Pinpoint the cell where the given text exists, returning its (x, y) midpoint coordinate. 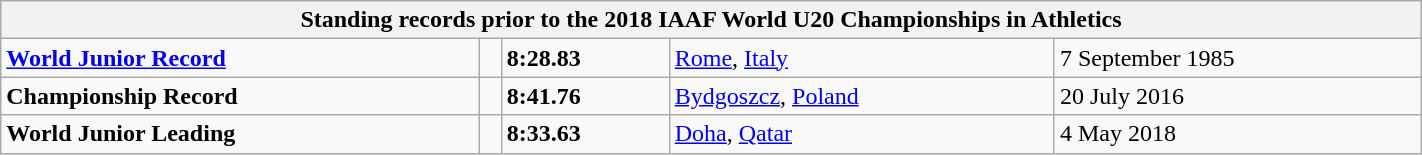
Doha, Qatar (862, 134)
World Junior Record (240, 58)
8:33.63 (585, 134)
8:41.76 (585, 96)
20 July 2016 (1238, 96)
4 May 2018 (1238, 134)
World Junior Leading (240, 134)
Standing records prior to the 2018 IAAF World U20 Championships in Athletics (711, 20)
Bydgoszcz, Poland (862, 96)
Rome, Italy (862, 58)
8:28.83 (585, 58)
7 September 1985 (1238, 58)
Championship Record (240, 96)
